Detect which cell encompasses the target text, then output its [x, y] center coordinate. 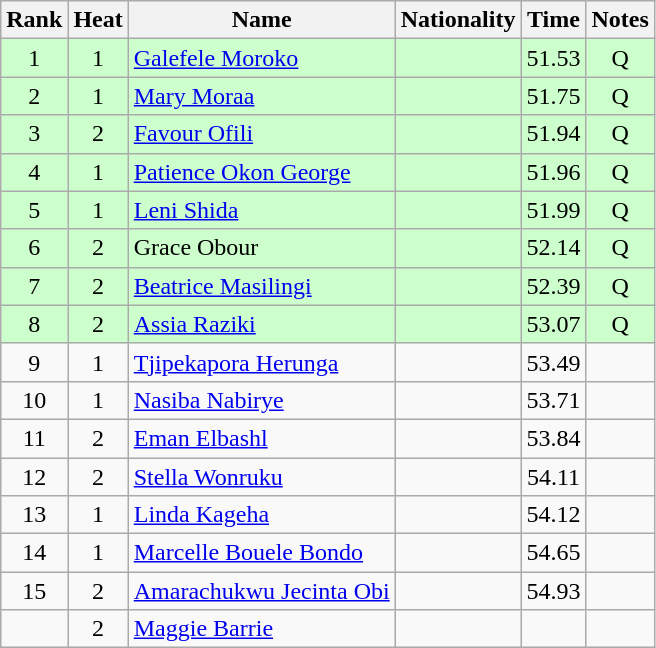
13 [34, 515]
Leni Shida [262, 210]
Patience Okon George [262, 172]
52.39 [554, 286]
Time [554, 20]
6 [34, 248]
3 [34, 134]
53.49 [554, 362]
14 [34, 553]
52.14 [554, 248]
Tjipekapora Herunga [262, 362]
54.11 [554, 477]
51.96 [554, 172]
7 [34, 286]
Assia Raziki [262, 324]
54.93 [554, 591]
Eman Elbashl [262, 438]
12 [34, 477]
Stella Wonruku [262, 477]
Beatrice Masilingi [262, 286]
Grace Obour [262, 248]
Favour Ofili [262, 134]
5 [34, 210]
Heat [98, 20]
Name [262, 20]
Nasiba Nabirye [262, 400]
11 [34, 438]
51.75 [554, 96]
54.65 [554, 553]
9 [34, 362]
51.53 [554, 58]
Notes [620, 20]
Galefele Moroko [262, 58]
53.71 [554, 400]
51.94 [554, 134]
Amarachukwu Jecinta Obi [262, 591]
Nationality [458, 20]
53.84 [554, 438]
Maggie Barrie [262, 629]
10 [34, 400]
Linda Kageha [262, 515]
54.12 [554, 515]
Rank [34, 20]
4 [34, 172]
Mary Moraa [262, 96]
51.99 [554, 210]
8 [34, 324]
Marcelle Bouele Bondo [262, 553]
53.07 [554, 324]
15 [34, 591]
